Detect which cell encompasses the target text, then output its (X, Y) center coordinate. 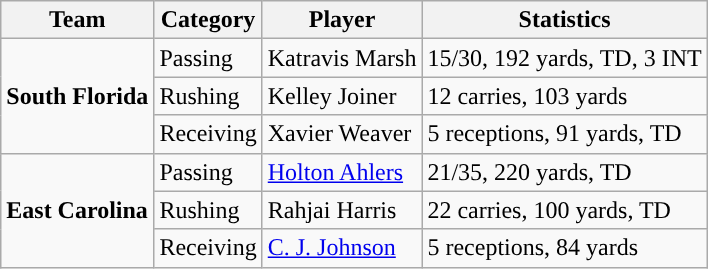
Player (342, 20)
21/35, 220 yards, TD (564, 172)
5 receptions, 91 yards, TD (564, 134)
15/30, 192 yards, TD, 3 INT (564, 58)
Xavier Weaver (342, 134)
22 carries, 100 yards, TD (564, 210)
Katravis Marsh (342, 58)
Rahjai Harris (342, 210)
C. J. Johnson (342, 248)
Category (208, 20)
12 carries, 103 yards (564, 96)
Statistics (564, 20)
Team (78, 20)
5 receptions, 84 yards (564, 248)
Kelley Joiner (342, 96)
South Florida (78, 96)
Holton Ahlers (342, 172)
East Carolina (78, 210)
